Scan for the cell matching the given text and deliver its (X, Y) coordinate at center. 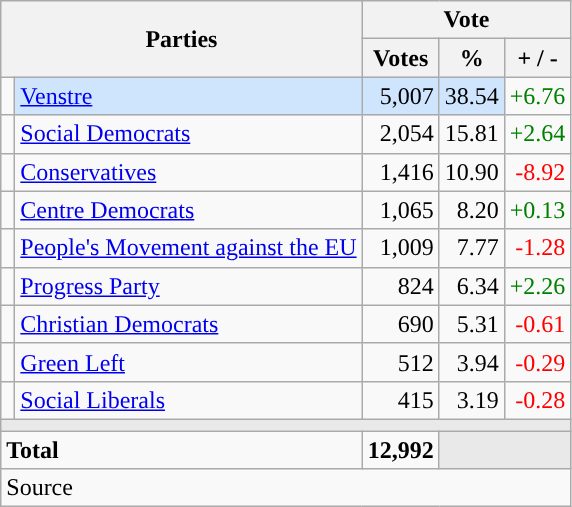
Venstre (188, 96)
-0.28 (538, 400)
824 (400, 286)
+ / - (538, 58)
Conservatives (188, 172)
Centre Democrats (188, 210)
1,009 (400, 248)
15.81 (472, 134)
+2.26 (538, 286)
Source (286, 488)
Progress Party (188, 286)
% (472, 58)
People's Movement against the EU (188, 248)
690 (400, 324)
2,054 (400, 134)
+2.64 (538, 134)
12,992 (400, 449)
Green Left (188, 362)
+0.13 (538, 210)
512 (400, 362)
Parties (182, 39)
8.20 (472, 210)
Total (182, 449)
Vote (466, 20)
5,007 (400, 96)
-1.28 (538, 248)
1,065 (400, 210)
-0.29 (538, 362)
3.19 (472, 400)
38.54 (472, 96)
Social Democrats (188, 134)
+6.76 (538, 96)
-8.92 (538, 172)
3.94 (472, 362)
Votes (400, 58)
Christian Democrats (188, 324)
Social Liberals (188, 400)
5.31 (472, 324)
7.77 (472, 248)
6.34 (472, 286)
10.90 (472, 172)
-0.61 (538, 324)
415 (400, 400)
1,416 (400, 172)
